Locate the cell with the specified text and output its (x, y) center coordinate. 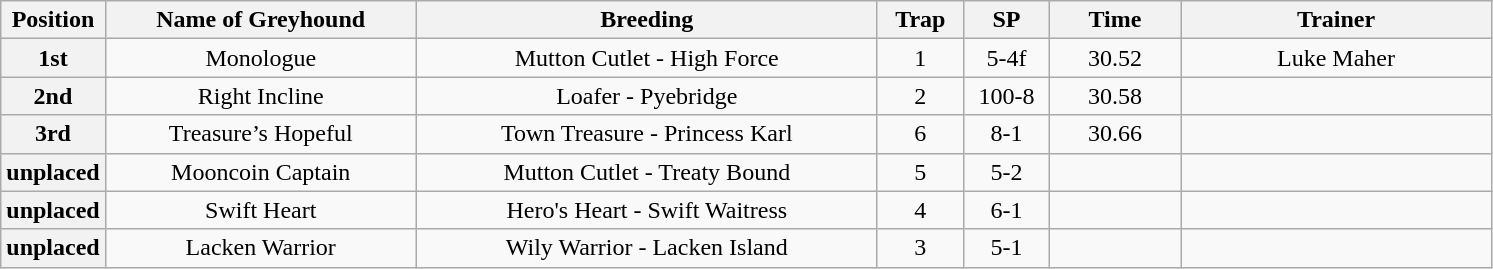
3 (920, 248)
5-4f (1006, 58)
2 (920, 96)
Breeding (646, 20)
Wily Warrior - Lacken Island (646, 248)
6 (920, 134)
30.58 (1114, 96)
Name of Greyhound (260, 20)
4 (920, 210)
Luke Maher (1336, 58)
3rd (53, 134)
100-8 (1006, 96)
5 (920, 172)
Trainer (1336, 20)
6-1 (1006, 210)
Monologue (260, 58)
1 (920, 58)
5-2 (1006, 172)
1st (53, 58)
Mutton Cutlet - Treaty Bound (646, 172)
Lacken Warrior (260, 248)
Trap (920, 20)
30.52 (1114, 58)
Hero's Heart - Swift Waitress (646, 210)
5-1 (1006, 248)
Mutton Cutlet - High Force (646, 58)
8-1 (1006, 134)
30.66 (1114, 134)
Treasure’s Hopeful (260, 134)
SP (1006, 20)
Time (1114, 20)
2nd (53, 96)
Right Incline (260, 96)
Position (53, 20)
Loafer - Pyebridge (646, 96)
Town Treasure - Princess Karl (646, 134)
Mooncoin Captain (260, 172)
Swift Heart (260, 210)
